Find where the given text appears and provide that cell's center as (X, Y) coordinate. 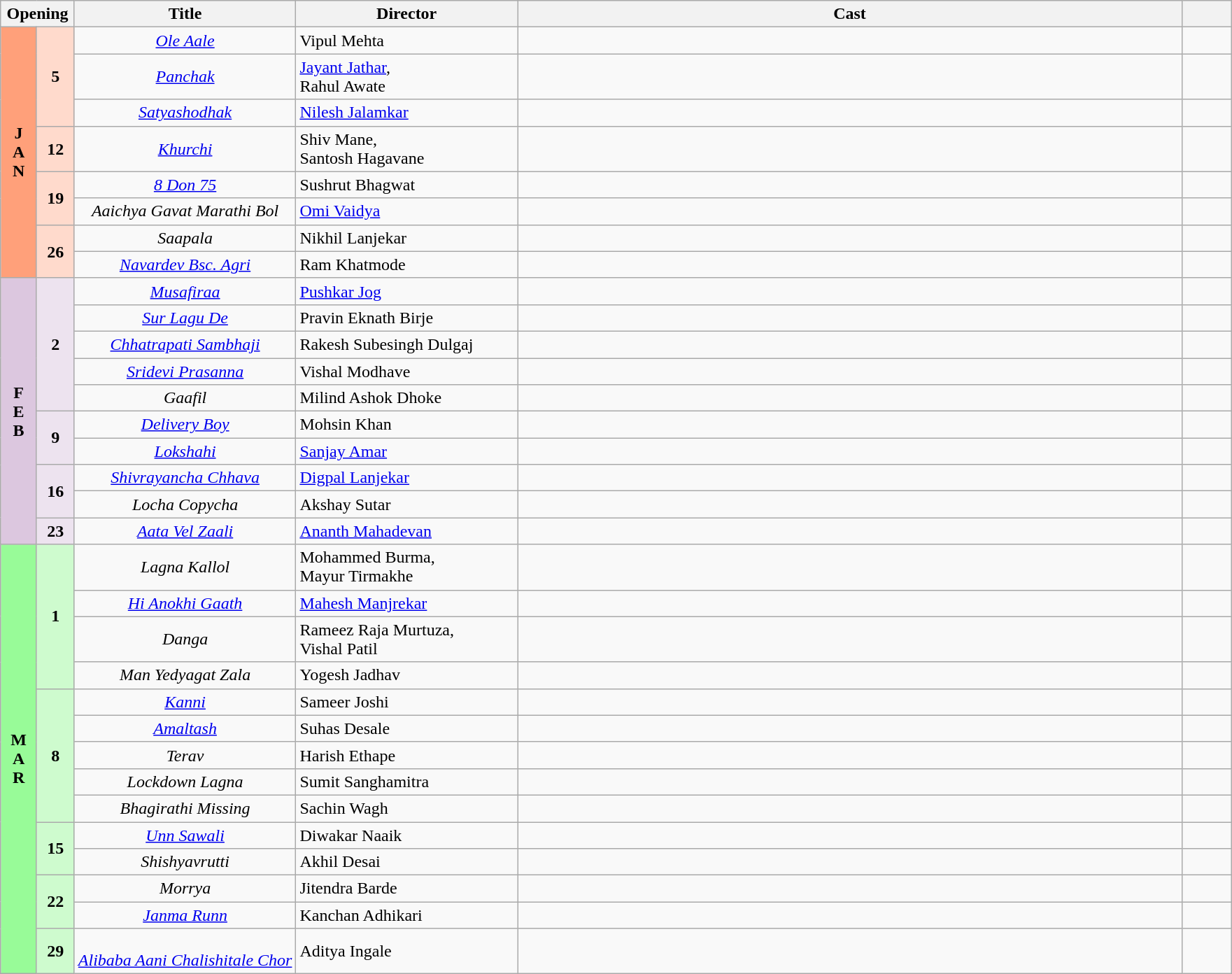
Sachin Wagh (407, 808)
Yogesh Jadhav (407, 675)
29 (55, 952)
Pravin Eknath Birje (407, 318)
Vishal Modhave (407, 372)
Akshay Sutar (407, 504)
Mahesh Manjrekar (407, 603)
MAR (19, 759)
Aditya Ingale (407, 952)
Jayant Jathar,Rahul Awate (407, 77)
Janma Runn (185, 915)
Omi Vaidya (407, 211)
8 (55, 755)
Sur Lagu De (185, 318)
Bhagirathi Missing (185, 808)
Cast (850, 14)
Title (185, 14)
Digpal Lanjekar (407, 478)
2 (55, 344)
Vipul Mehta (407, 41)
Gaafil (185, 398)
1 (55, 616)
Panchak (185, 77)
Lagna Kallol (185, 567)
Sanjay Amar (407, 451)
Alibaba Aani Chalishitale Chor (185, 952)
Satyashodhak (185, 113)
Khurchi (185, 148)
Suhas Desale (407, 728)
Sridevi Prasanna (185, 372)
Chhatrapati Sambhaji (185, 344)
JAN (19, 153)
Morrya (185, 889)
Akhil Desai (407, 862)
Rakesh Subesingh Dulgaj (407, 344)
Lokshahi (185, 451)
16 (55, 491)
Danga (185, 640)
15 (55, 848)
Harish Ethape (407, 755)
Director (407, 14)
12 (55, 148)
Ole Aale (185, 41)
Pushkar Jog (407, 291)
9 (55, 438)
Mohsin Khan (407, 425)
Delivery Boy (185, 425)
Saapala (185, 238)
Opening (38, 14)
FEB (19, 411)
Diwakar Naaik (407, 835)
Shiv Mane,Santosh Hagavane (407, 148)
Musafiraa (185, 291)
8 Don 75 (185, 185)
Shivrayancha Chhava (185, 478)
Unn Sawali (185, 835)
Ram Khatmode (407, 264)
Nilesh Jalamkar (407, 113)
Sumit Sanghamitra (407, 782)
19 (55, 198)
Man Yedyagat Zala (185, 675)
Sushrut Bhagwat (407, 185)
Shishyavrutti (185, 862)
Sameer Joshi (407, 702)
Aaichya Gavat Marathi Bol (185, 211)
Nikhil Lanjekar (407, 238)
Jitendra Barde (407, 889)
Amaltash (185, 728)
23 (55, 531)
Mohammed Burma,Mayur Tirmakhe (407, 567)
Kanni (185, 702)
Terav (185, 755)
Hi Anokhi Gaath (185, 603)
Milind Ashok Dhoke (407, 398)
5 (55, 77)
Lockdown Lagna (185, 782)
Aata Vel Zaali (185, 531)
Ananth Mahadevan (407, 531)
Navardev Bsc. Agri (185, 264)
Locha Copycha (185, 504)
22 (55, 902)
Kanchan Adhikari (407, 915)
Rameez Raja Murtuza,Vishal Patil (407, 640)
26 (55, 251)
